Extract the [X, Y] coordinate from the center of the cell holding the provided text.  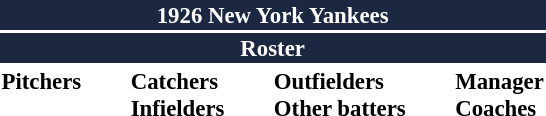
1926 New York Yankees [272, 15]
Roster [272, 48]
